Return (x, y) of the center of cell containing provided text 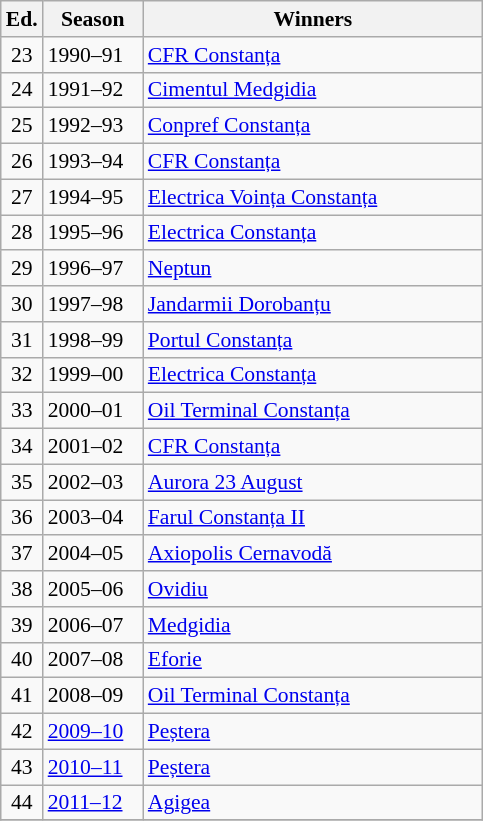
Farul Constanța II (313, 518)
2000–01 (93, 411)
Neptun (313, 269)
29 (22, 269)
2011–12 (93, 803)
2007–08 (93, 660)
Winners (313, 19)
2001–02 (93, 447)
30 (22, 304)
1996–97 (93, 269)
1994–95 (93, 197)
36 (22, 518)
1998–99 (93, 340)
34 (22, 447)
Conpref Constanța (313, 126)
2005–06 (93, 589)
1993–94 (93, 162)
Axiopolis Cernavodă (313, 554)
23 (22, 55)
31 (22, 340)
2010–11 (93, 767)
26 (22, 162)
Jandarmii Dorobanțu (313, 304)
Ed. (22, 19)
1999–00 (93, 375)
35 (22, 482)
32 (22, 375)
44 (22, 803)
24 (22, 90)
2002–03 (93, 482)
Electrica Voința Constanța (313, 197)
Agigea (313, 803)
Ovidiu (313, 589)
25 (22, 126)
1991–92 (93, 90)
2008–09 (93, 696)
Cimentul Medgidia (313, 90)
1992–93 (93, 126)
2009–10 (93, 732)
Eforie (313, 660)
1995–96 (93, 233)
1990–91 (93, 55)
40 (22, 660)
42 (22, 732)
1997–98 (93, 304)
2006–07 (93, 625)
2003–04 (93, 518)
43 (22, 767)
2004–05 (93, 554)
39 (22, 625)
27 (22, 197)
Portul Constanța (313, 340)
38 (22, 589)
Medgidia (313, 625)
28 (22, 233)
37 (22, 554)
Season (93, 19)
33 (22, 411)
41 (22, 696)
Aurora 23 August (313, 482)
